Detect which cell encompasses the target text, then output its [X, Y] center coordinate. 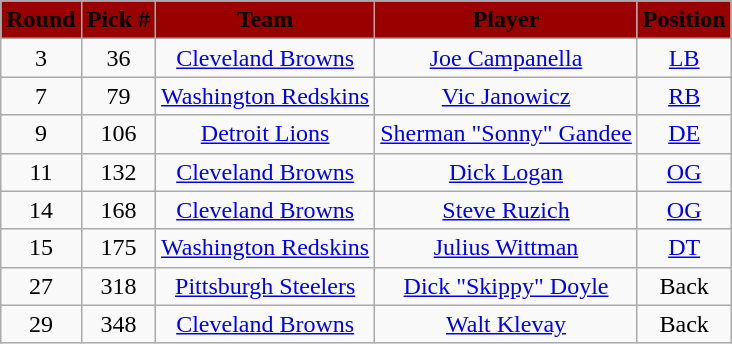
Pittsburgh Steelers [266, 286]
27 [41, 286]
Round [41, 20]
168 [118, 210]
Walt Klevay [506, 324]
Joe Campanella [506, 58]
15 [41, 248]
Player [506, 20]
318 [118, 286]
Steve Ruzich [506, 210]
14 [41, 210]
DE [684, 134]
3 [41, 58]
Position [684, 20]
36 [118, 58]
9 [41, 134]
11 [41, 172]
Julius Wittman [506, 248]
Detroit Lions [266, 134]
LB [684, 58]
7 [41, 96]
Vic Janowicz [506, 96]
106 [118, 134]
Sherman "Sonny" Gandee [506, 134]
348 [118, 324]
Dick "Skippy" Doyle [506, 286]
Team [266, 20]
29 [41, 324]
DT [684, 248]
Pick # [118, 20]
Dick Logan [506, 172]
79 [118, 96]
132 [118, 172]
RB [684, 96]
175 [118, 248]
